From the cell containing the given text, extract its center point as (x, y) coordinate. 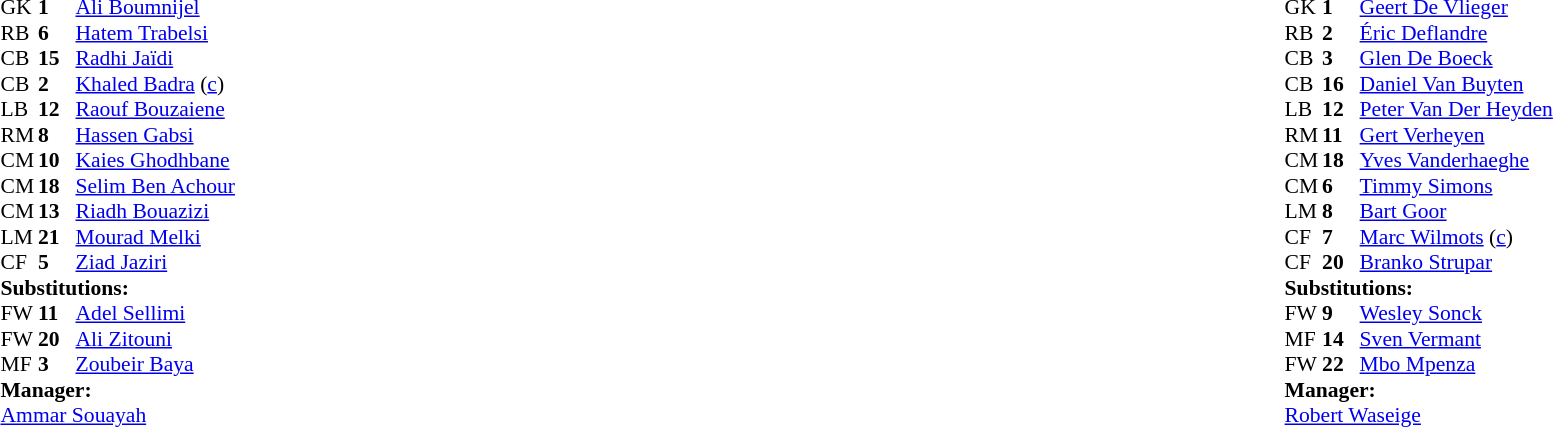
21 (57, 237)
Raouf Bouzaiene (156, 109)
Ziad Jaziri (156, 263)
Yves Vanderhaeghe (1456, 161)
Sven Vermant (1456, 339)
Adel Sellimi (156, 313)
Selim Ben Achour (156, 186)
Mourad Melki (156, 237)
Éric Deflandre (1456, 33)
10 (57, 161)
Radhi Jaïdi (156, 59)
Bart Goor (1456, 211)
Daniel Van Buyten (1456, 84)
Glen De Boeck (1456, 59)
Marc Wilmots (c) (1456, 237)
15 (57, 59)
Gert Verheyen (1456, 135)
Wesley Sonck (1456, 313)
7 (1341, 237)
Ali Zitouni (156, 339)
Hatem Trabelsi (156, 33)
Branko Strupar (1456, 263)
9 (1341, 313)
16 (1341, 84)
Mbo Mpenza (1456, 365)
13 (57, 211)
Riadh Bouazizi (156, 211)
Hassen Gabsi (156, 135)
14 (1341, 339)
22 (1341, 365)
Kaies Ghodhbane (156, 161)
Timmy Simons (1456, 186)
Zoubeir Baya (156, 365)
5 (57, 263)
Peter Van Der Heyden (1456, 109)
Khaled Badra (c) (156, 84)
